Return (x, y) of the center of cell containing provided text 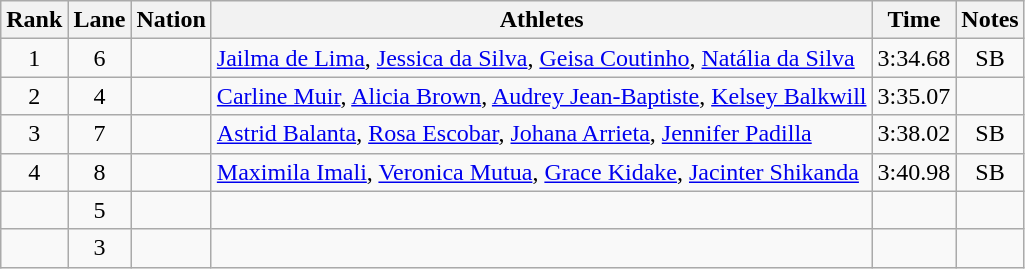
Jailma de Lima, Jessica da Silva, Geisa Coutinho, Natália da Silva (542, 58)
1 (34, 58)
6 (100, 58)
Nation (171, 20)
Maximila Imali, Veronica Mutua, Grace Kidake, Jacinter Shikanda (542, 172)
Rank (34, 20)
3:40.98 (914, 172)
Athletes (542, 20)
Notes (990, 20)
Carline Muir, Alicia Brown, Audrey Jean-Baptiste, Kelsey Balkwill (542, 96)
Astrid Balanta, Rosa Escobar, Johana Arrieta, Jennifer Padilla (542, 134)
8 (100, 172)
Lane (100, 20)
3:38.02 (914, 134)
2 (34, 96)
3:34.68 (914, 58)
7 (100, 134)
5 (100, 210)
3:35.07 (914, 96)
Time (914, 20)
